For the text-containing cell, return its midpoint in [X, Y] coordinate format. 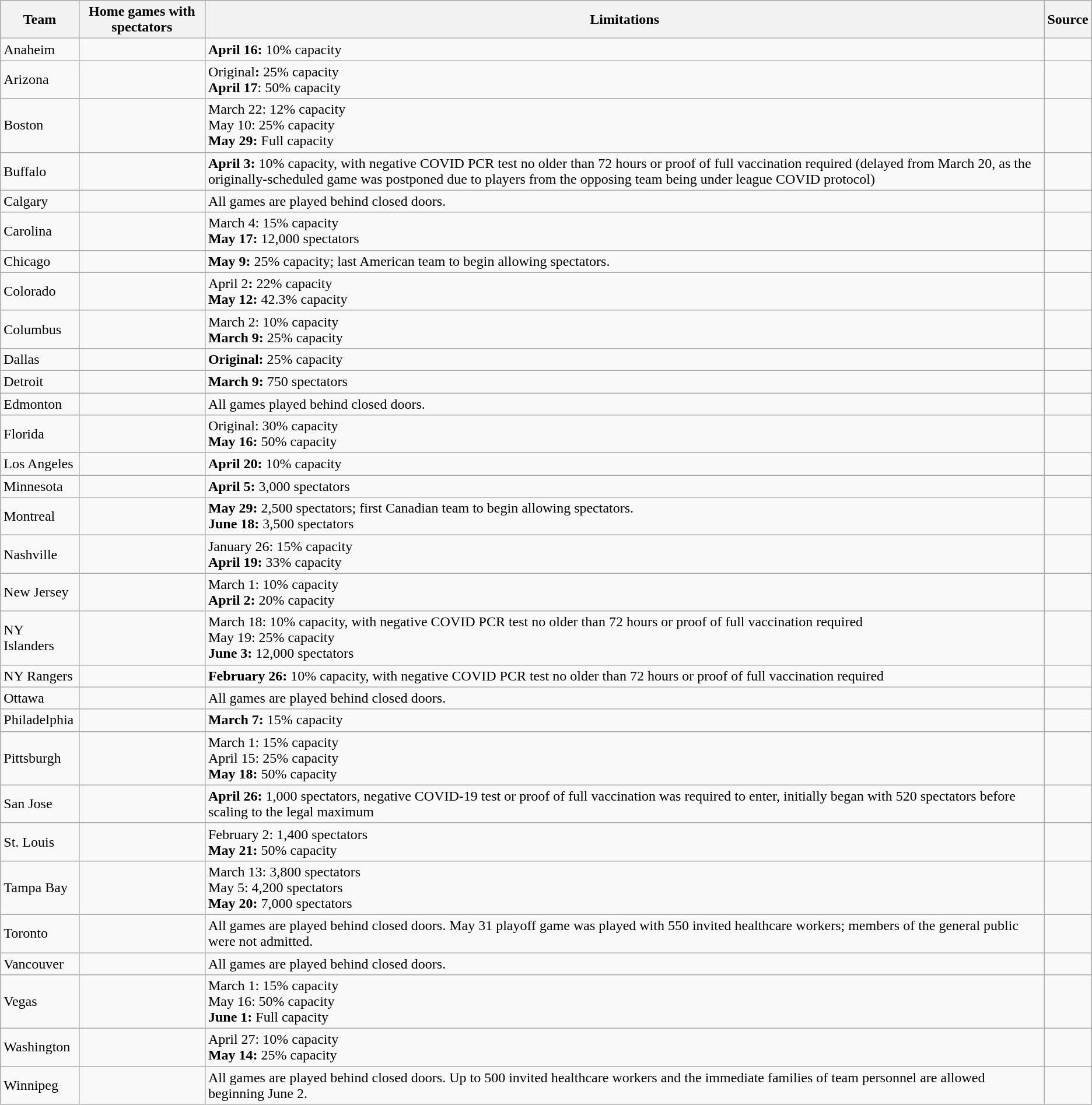
Carolina [40, 231]
Toronto [40, 933]
Vegas [40, 1002]
Buffalo [40, 171]
May 29: 2,500 spectators; first Canadian team to begin allowing spectators.June 18: 3,500 spectators [624, 517]
Original: 25% capacityApril 17: 50% capacity [624, 79]
NY Islanders [40, 638]
April 20: 10% capacity [624, 464]
March 7: 15% capacity [624, 720]
Winnipeg [40, 1086]
Vancouver [40, 964]
April 2: 22% capacityMay 12: 42.3% capacity [624, 292]
Detroit [40, 381]
Team [40, 20]
Tampa Bay [40, 887]
Montreal [40, 517]
NY Rangers [40, 676]
Nashville [40, 554]
Los Angeles [40, 464]
March 13: 3,800 spectatorsMay 5: 4,200 spectatorsMay 20: 7,000 spectators [624, 887]
Colorado [40, 292]
April 5: 3,000 spectators [624, 486]
Minnesota [40, 486]
March 1: 15% capacityMay 16: 50% capacityJune 1: Full capacity [624, 1002]
Anaheim [40, 50]
Philadelphia [40, 720]
Ottawa [40, 698]
Source [1067, 20]
San Jose [40, 804]
Limitations [624, 20]
April 27: 10% capacityMay 14: 25% capacity [624, 1047]
March 2: 10% capacityMarch 9: 25% capacity [624, 329]
March 22: 12% capacityMay 10: 25% capacityMay 29: Full capacity [624, 125]
Original: 30% capacityMay 16: 50% capacity [624, 434]
Boston [40, 125]
Original: 25% capacity [624, 359]
Calgary [40, 201]
St. Louis [40, 842]
Edmonton [40, 404]
Chicago [40, 261]
February 26: 10% capacity, with negative COVID PCR test no older than 72 hours or proof of full vaccination required [624, 676]
March 9: 750 spectators [624, 381]
New Jersey [40, 592]
All games played behind closed doors. [624, 404]
Florida [40, 434]
March 1: 10% capacityApril 2: 20% capacity [624, 592]
Arizona [40, 79]
March 4: 15% capacityMay 17: 12,000 spectators [624, 231]
May 9: 25% capacity; last American team to begin allowing spectators. [624, 261]
April 16: 10% capacity [624, 50]
February 2: 1,400 spectatorsMay 21: 50% capacity [624, 842]
Columbus [40, 329]
March 1: 15% capacityApril 15: 25% capacityMay 18: 50% capacity [624, 758]
Home games with spectators [142, 20]
Washington [40, 1047]
January 26: 15% capacityApril 19: 33% capacity [624, 554]
Dallas [40, 359]
Pittsburgh [40, 758]
